Capture the cell that displays the provided text and extract its [x, y] central coordinate. 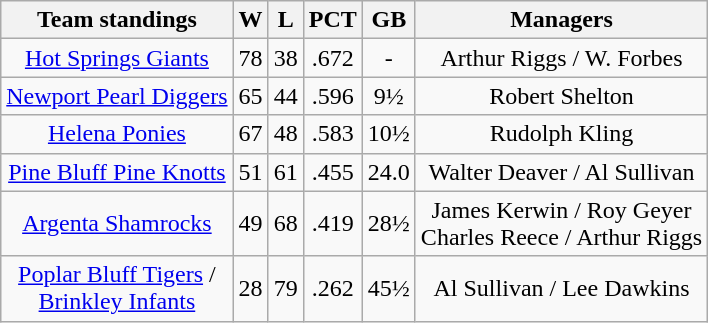
24.0 [388, 172]
James Kerwin / Roy Geyer Charles Reece / Arthur Riggs [561, 224]
Newport Pearl Diggers [117, 96]
49 [250, 224]
Managers [561, 20]
.672 [332, 58]
.455 [332, 172]
28½ [388, 224]
67 [250, 134]
48 [286, 134]
- [388, 58]
61 [286, 172]
.583 [332, 134]
9½ [388, 96]
Robert Shelton [561, 96]
78 [250, 58]
W [250, 20]
Rudolph Kling [561, 134]
.262 [332, 288]
.596 [332, 96]
Hot Springs Giants [117, 58]
Argenta Shamrocks [117, 224]
L [286, 20]
10½ [388, 134]
Pine Bluff Pine Knotts [117, 172]
44 [286, 96]
38 [286, 58]
Poplar Bluff Tigers / Brinkley Infants [117, 288]
Walter Deaver / Al Sullivan [561, 172]
Team standings [117, 20]
PCT [332, 20]
GB [388, 20]
Al Sullivan / Lee Dawkins [561, 288]
28 [250, 288]
Arthur Riggs / W. Forbes [561, 58]
Helena Ponies [117, 134]
45½ [388, 288]
79 [286, 288]
51 [250, 172]
65 [250, 96]
68 [286, 224]
.419 [332, 224]
